From the cell containing the given text, extract its center point as (X, Y) coordinate. 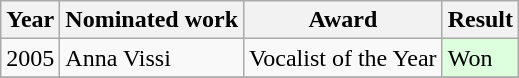
2005 (30, 58)
Result (480, 20)
Won (480, 58)
Vocalist of the Year (344, 58)
Year (30, 20)
Award (344, 20)
Anna Vissi (152, 58)
Nominated work (152, 20)
